Pinpoint the cell where the given text exists, returning its (x, y) midpoint coordinate. 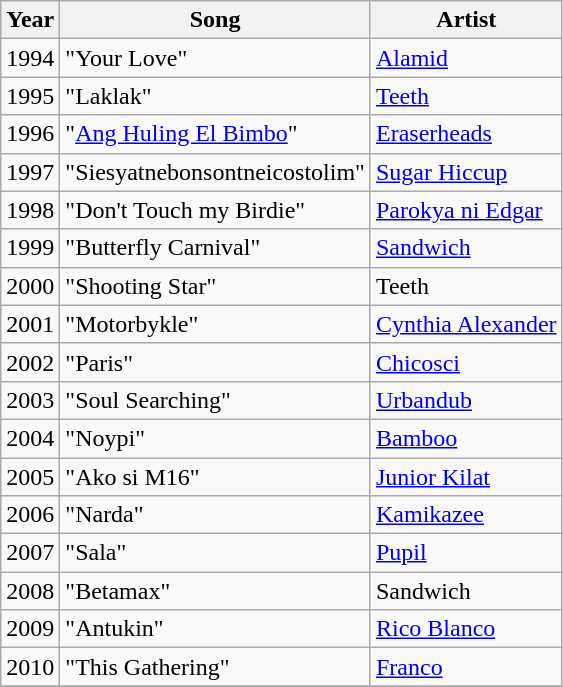
"Sala" (216, 553)
2003 (30, 400)
"Soul Searching" (216, 400)
Parokya ni Edgar (466, 210)
Franco (466, 667)
"Motorbykle" (216, 324)
Artist (466, 20)
1998 (30, 210)
"Paris" (216, 362)
Rico Blanco (466, 629)
"Shooting Star" (216, 286)
2000 (30, 286)
2002 (30, 362)
2010 (30, 667)
Chicosci (466, 362)
Sugar Hiccup (466, 172)
2009 (30, 629)
Urbandub (466, 400)
"Don't Touch my Birdie" (216, 210)
Alamid (466, 58)
2006 (30, 515)
1994 (30, 58)
1997 (30, 172)
"Betamax" (216, 591)
1995 (30, 96)
2008 (30, 591)
1996 (30, 134)
"Butterfly Carnival" (216, 248)
Pupil (466, 553)
Bamboo (466, 438)
Year (30, 20)
"Ako si M16" (216, 477)
2007 (30, 553)
1999 (30, 248)
2005 (30, 477)
2004 (30, 438)
"Your Love" (216, 58)
"Laklak" (216, 96)
Kamikazee (466, 515)
Cynthia Alexander (466, 324)
"Antukin" (216, 629)
"Noypi" (216, 438)
"Narda" (216, 515)
Eraserheads (466, 134)
"This Gathering" (216, 667)
"Siesyatnebonsontneicostolim" (216, 172)
Song (216, 20)
"Ang Huling El Bimbo" (216, 134)
Junior Kilat (466, 477)
2001 (30, 324)
